Return the (x, y) coordinate for the center point of the cell that contains the specified text.  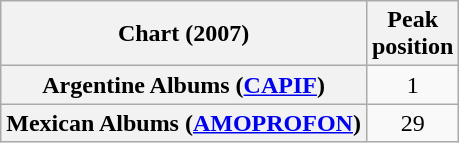
29 (412, 123)
Chart (2007) (184, 34)
Peakposition (412, 34)
Argentine Albums (CAPIF) (184, 85)
1 (412, 85)
Mexican Albums (AMOPROFON) (184, 123)
